Search for the cell housing the specified text and yield its [X, Y] center coordinate. 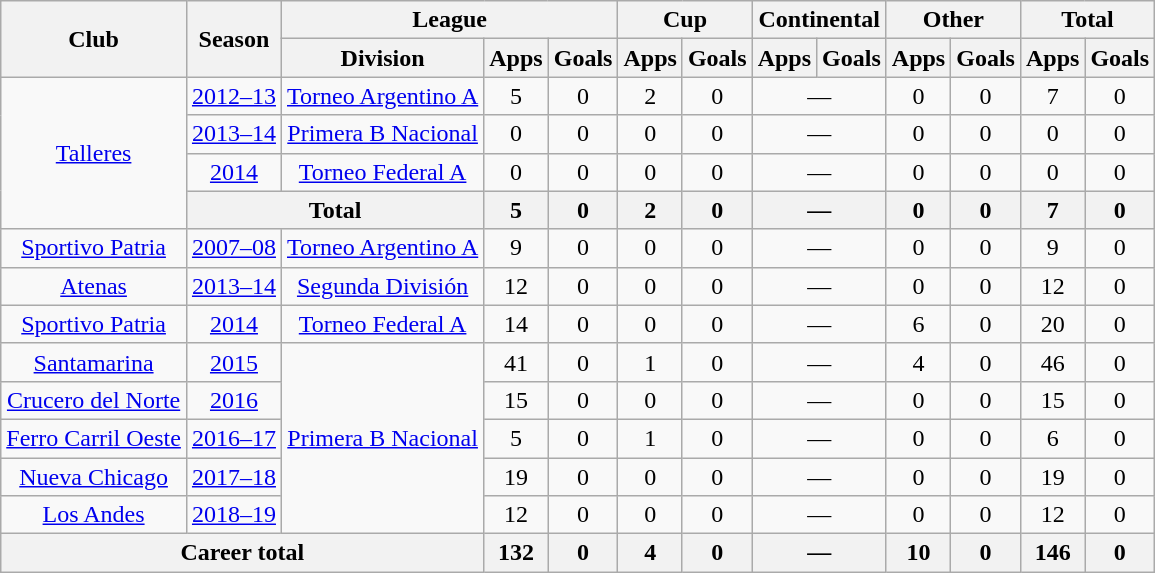
46 [1052, 362]
Los Andes [94, 515]
Continental [819, 20]
Ferro Carril Oeste [94, 438]
20 [1052, 324]
Santamarina [94, 362]
2015 [234, 362]
Atenas [94, 286]
146 [1052, 553]
Career total [242, 553]
14 [516, 324]
2016 [234, 400]
Segunda División [382, 286]
Division [382, 58]
2017–18 [234, 477]
2012–13 [234, 96]
10 [918, 553]
2016–17 [234, 438]
Club [94, 39]
2007–08 [234, 248]
2018–19 [234, 515]
Season [234, 39]
Cup [685, 20]
Talleres [94, 153]
Nueva Chicago [94, 477]
Other [953, 20]
41 [516, 362]
Crucero del Norte [94, 400]
132 [516, 553]
League [449, 20]
